Find where the given text appears and provide that cell's center as (x, y) coordinate. 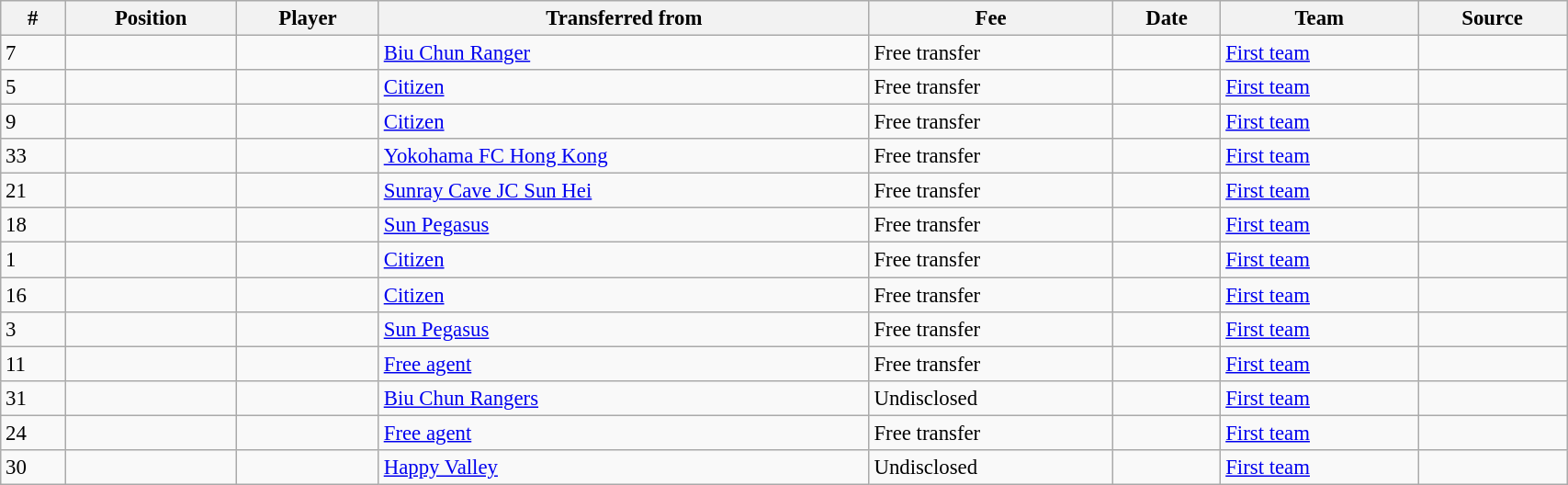
Yokohama FC Hong Kong (624, 156)
5 (33, 87)
21 (33, 191)
11 (33, 364)
Date (1167, 18)
Source (1493, 18)
9 (33, 122)
Player (309, 18)
Transferred from (624, 18)
# (33, 18)
Position (151, 18)
1 (33, 260)
Happy Valley (624, 468)
Biu Chun Rangers (624, 398)
30 (33, 468)
Fee (990, 18)
24 (33, 433)
3 (33, 329)
31 (33, 398)
18 (33, 225)
Biu Chun Ranger (624, 53)
16 (33, 295)
33 (33, 156)
7 (33, 53)
Sunray Cave JC Sun Hei (624, 191)
Team (1319, 18)
